Return (X, Y) of the center of cell containing provided text 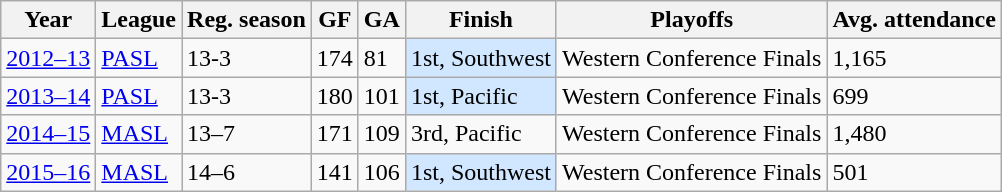
1,480 (914, 134)
13–7 (247, 134)
501 (914, 172)
81 (382, 58)
1st, Pacific (480, 96)
Avg. attendance (914, 20)
3rd, Pacific (480, 134)
Finish (480, 20)
1,165 (914, 58)
14–6 (247, 172)
101 (382, 96)
2013–14 (48, 96)
Playoffs (691, 20)
699 (914, 96)
GA (382, 20)
League (139, 20)
2012–13 (48, 58)
109 (382, 134)
174 (334, 58)
171 (334, 134)
GF (334, 20)
2015–16 (48, 172)
Year (48, 20)
106 (382, 172)
141 (334, 172)
180 (334, 96)
2014–15 (48, 134)
Reg. season (247, 20)
